From the cell containing the given text, extract its center point as [X, Y] coordinate. 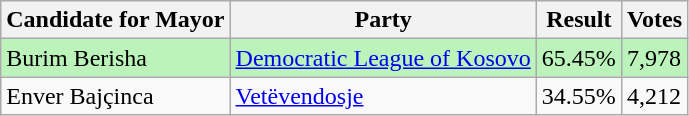
34.55% [578, 96]
4,212 [654, 96]
Votes [654, 20]
Democratic League of Kosovo [383, 58]
Enver Bajçinca [116, 96]
Candidate for Mayor [116, 20]
Vetëvendosje [383, 96]
65.45% [578, 58]
Party [383, 20]
Burim Berisha [116, 58]
7,978 [654, 58]
Result [578, 20]
